Search for the cell housing the specified text and yield its (x, y) center coordinate. 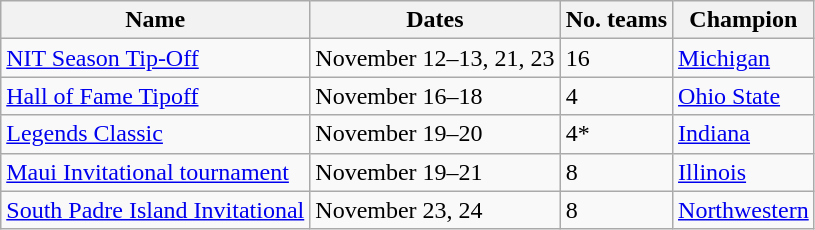
No. teams (616, 20)
Michigan (744, 58)
Legends Classic (156, 134)
Champion (744, 20)
4 (616, 96)
November 19–21 (435, 172)
November 19–20 (435, 134)
Illinois (744, 172)
Dates (435, 20)
November 12–13, 21, 23 (435, 58)
Maui Invitational tournament (156, 172)
Northwestern (744, 210)
November 23, 24 (435, 210)
Hall of Fame Tipoff (156, 96)
South Padre Island Invitational (156, 210)
Indiana (744, 134)
Ohio State (744, 96)
4* (616, 134)
16 (616, 58)
NIT Season Tip-Off (156, 58)
Name (156, 20)
November 16–18 (435, 96)
